Identify which cell holds the provided text, then report its (X, Y) central coordinate. 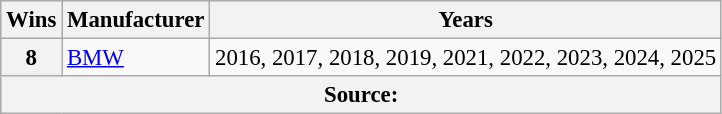
Years (466, 20)
BMW (136, 58)
Source: (362, 95)
Manufacturer (136, 20)
8 (32, 58)
Wins (32, 20)
2016, 2017, 2018, 2019, 2021, 2022, 2023, 2024, 2025 (466, 58)
